Scan for the cell matching the given text and deliver its [x, y] coordinate at center. 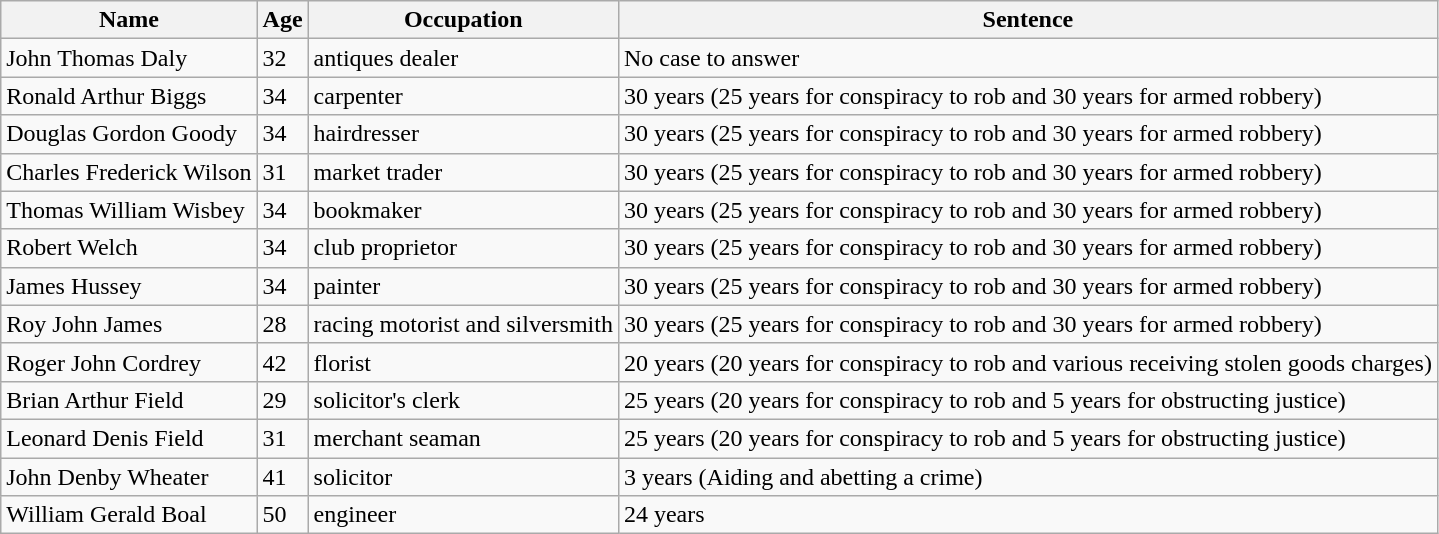
Thomas William Wisbey [129, 210]
No case to answer [1028, 58]
Ronald Arthur Biggs [129, 96]
Occupation [463, 20]
club proprietor [463, 248]
29 [282, 400]
24 years [1028, 515]
Age [282, 20]
41 [282, 477]
Roy John James [129, 324]
42 [282, 362]
engineer [463, 515]
bookmaker [463, 210]
antiques dealer [463, 58]
hairdresser [463, 134]
Robert Welch [129, 248]
solicitor's clerk [463, 400]
50 [282, 515]
32 [282, 58]
John Denby Wheater [129, 477]
Roger John Cordrey [129, 362]
Douglas Gordon Goody [129, 134]
Sentence [1028, 20]
market trader [463, 172]
racing motorist and silversmith [463, 324]
merchant seaman [463, 438]
3 years (Aiding and abetting a crime) [1028, 477]
painter [463, 286]
28 [282, 324]
John Thomas Daly [129, 58]
Leonard Denis Field [129, 438]
William Gerald Boal [129, 515]
Brian Arthur Field [129, 400]
20 years (20 years for conspiracy to rob and various receiving stolen goods charges) [1028, 362]
florist [463, 362]
Name [129, 20]
James Hussey [129, 286]
solicitor [463, 477]
carpenter [463, 96]
Charles Frederick Wilson [129, 172]
